Output the (X, Y) coordinate of the center of the cell containing the given text.  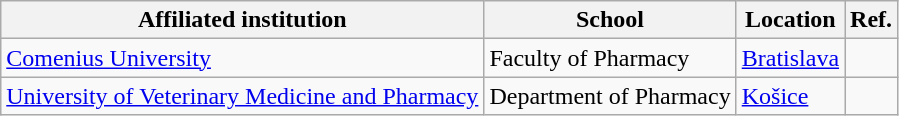
School (610, 20)
Košice (790, 96)
Department of Pharmacy (610, 96)
Location (790, 20)
Ref. (872, 20)
Faculty of Pharmacy (610, 58)
Affiliated institution (242, 20)
Comenius University (242, 58)
University of Veterinary Medicine and Pharmacy (242, 96)
Bratislava (790, 58)
